From the cell containing the given text, extract its center point as [X, Y] coordinate. 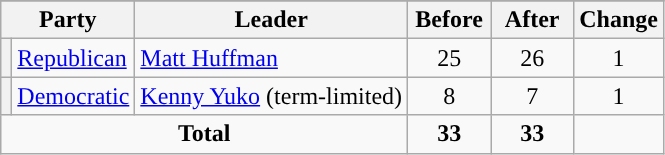
Change [619, 20]
Party [68, 20]
8 [450, 96]
After [532, 20]
Kenny Yuko (term-limited) [272, 96]
Matt Huffman [272, 58]
Republican [74, 58]
25 [450, 58]
Total [204, 134]
26 [532, 58]
Democratic [74, 96]
Leader [272, 20]
Before [450, 20]
7 [532, 96]
